Search for the cell housing the specified text and yield its [X, Y] center coordinate. 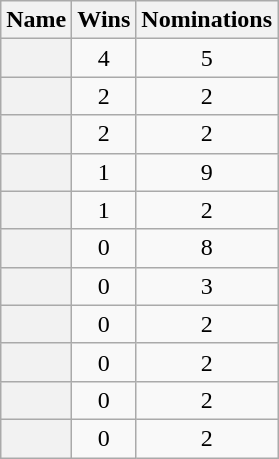
8 [207, 248]
Wins [104, 20]
5 [207, 58]
9 [207, 172]
Nominations [207, 20]
Name [36, 20]
4 [104, 58]
3 [207, 286]
